From the cell containing the given text, extract its center point as [x, y] coordinate. 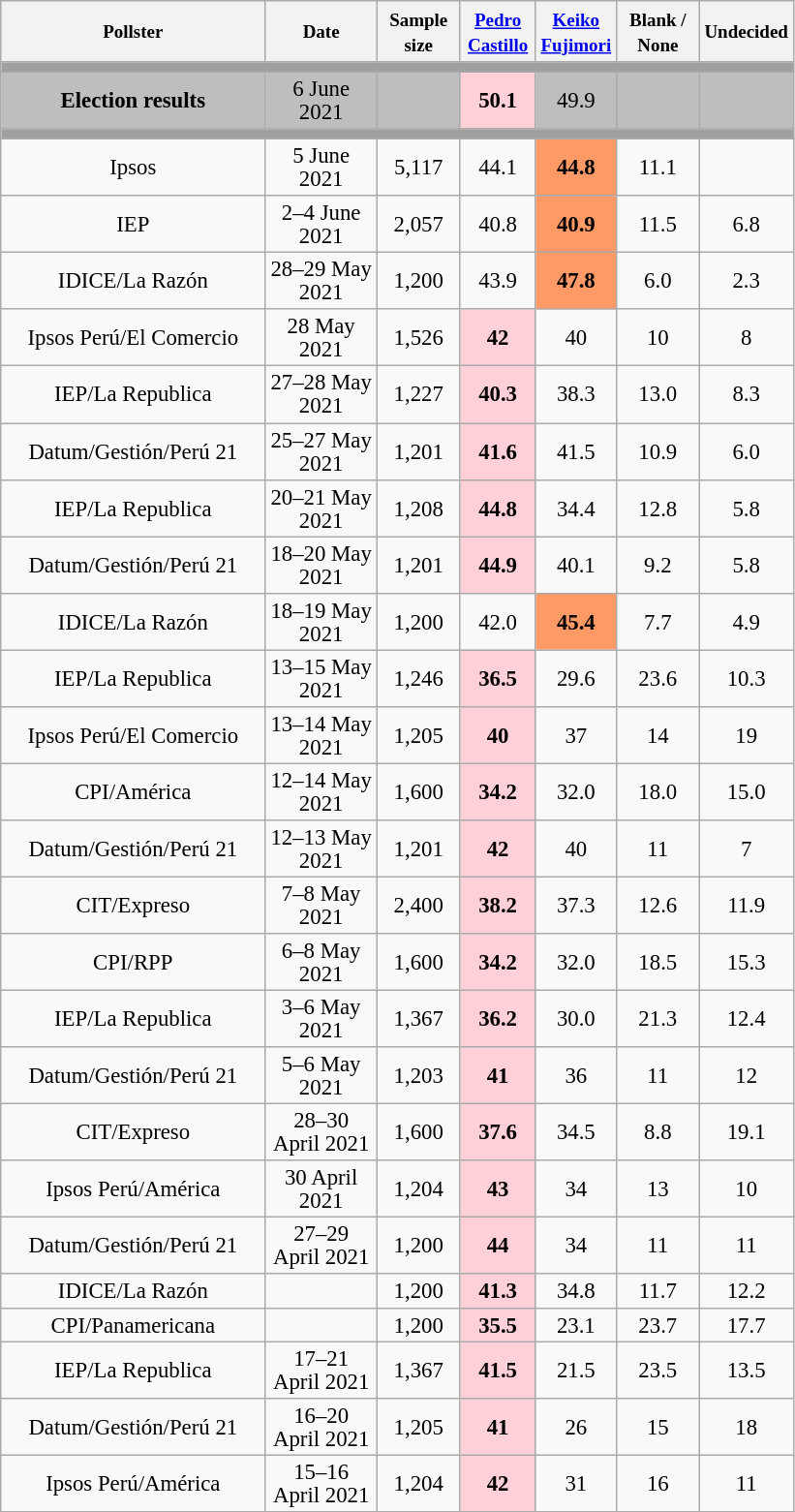
11.5 [657, 225]
6.8 [746, 225]
23.5 [657, 1370]
7 [746, 849]
40.3 [498, 395]
11.1 [657, 169]
2,400 [418, 905]
1,203 [418, 1075]
34.4 [575, 508]
25–27 May 2021 [321, 451]
47.8 [575, 281]
41.3 [498, 1292]
20–21 May 2021 [321, 508]
12.2 [746, 1292]
27–28 May 2021 [321, 395]
23.7 [657, 1325]
40.1 [575, 566]
38.2 [498, 905]
19 [746, 736]
Keiko Fujimori [575, 31]
29.6 [575, 678]
12–14 May 2021 [321, 792]
12–13 May 2021 [321, 849]
36 [575, 1075]
16 [657, 1484]
49.9 [575, 101]
37.6 [498, 1133]
1,208 [418, 508]
IEP [134, 225]
44 [498, 1246]
Pollster [134, 31]
26 [575, 1426]
2–4 June 2021 [321, 225]
10.9 [657, 451]
Election results [134, 101]
34.5 [575, 1133]
15.3 [746, 963]
7–8 May 2021 [321, 905]
CPI/RPP [134, 963]
12.6 [657, 905]
36.2 [498, 1019]
15.0 [746, 792]
18–20 May 2021 [321, 566]
4.9 [746, 622]
37 [575, 736]
8.3 [746, 395]
8 [746, 339]
8.8 [657, 1133]
6–8 May 2021 [321, 963]
10.3 [746, 678]
12.4 [746, 1019]
18 [746, 1426]
16–20 April 2021 [321, 1426]
45.4 [575, 622]
23.1 [575, 1325]
Pedro Castillo [498, 31]
31 [575, 1484]
1,227 [418, 395]
11.7 [657, 1292]
CPI/Panamericana [134, 1325]
9.2 [657, 566]
40.8 [498, 225]
44.9 [498, 566]
30 April 2021 [321, 1189]
19.1 [746, 1133]
2,057 [418, 225]
21.5 [575, 1370]
13.0 [657, 395]
CPI/América [134, 792]
13–14 May 2021 [321, 736]
6 June 2021 [321, 101]
21.3 [657, 1019]
17–21 April 2021 [321, 1370]
23.6 [657, 678]
12 [746, 1075]
15–16 April 2021 [321, 1484]
40.9 [575, 225]
7.7 [657, 622]
15 [657, 1426]
28 May 2021 [321, 339]
18.5 [657, 963]
43.9 [498, 281]
34.8 [575, 1292]
35.5 [498, 1325]
14 [657, 736]
1,526 [418, 339]
13.5 [746, 1370]
27–29 April 2021 [321, 1246]
50.1 [498, 101]
13–15 May 2021 [321, 678]
5,117 [418, 169]
44.1 [498, 169]
18.0 [657, 792]
38.3 [575, 395]
Ipsos [134, 169]
18–19 May 2021 [321, 622]
5 June 2021 [321, 169]
30.0 [575, 1019]
13 [657, 1189]
5–6 May 2021 [321, 1075]
Sample size [418, 31]
2.3 [746, 281]
41.6 [498, 451]
36.5 [498, 678]
42.0 [498, 622]
11.9 [746, 905]
3–6 May 2021 [321, 1019]
Date [321, 31]
17.7 [746, 1325]
37.3 [575, 905]
Blank / None [657, 31]
12.8 [657, 508]
28–30 April 2021 [321, 1133]
Undecided [746, 31]
1,246 [418, 678]
43 [498, 1189]
28–29 May 2021 [321, 281]
